Scan for the cell matching the given text and deliver its [x, y] coordinate at center. 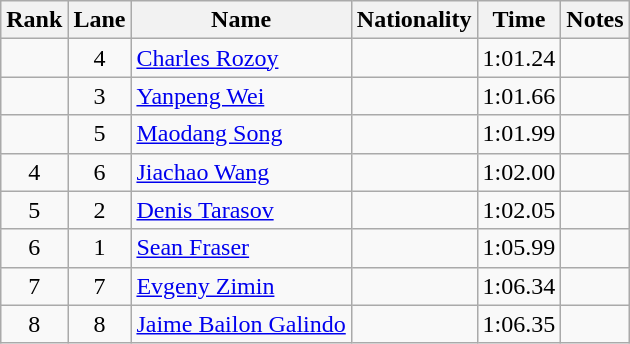
Notes [595, 20]
Evgeny Zimin [241, 286]
1 [100, 248]
1:01.99 [519, 134]
1:06.34 [519, 286]
Charles Rozoy [241, 58]
1:06.35 [519, 324]
1:05.99 [519, 248]
2 [100, 210]
Yanpeng Wei [241, 96]
Maodang Song [241, 134]
1:01.24 [519, 58]
Jaime Bailon Galindo [241, 324]
1:02.05 [519, 210]
1:02.00 [519, 172]
Denis Tarasov [241, 210]
1:01.66 [519, 96]
Lane [100, 20]
3 [100, 96]
Jiachao Wang [241, 172]
Nationality [414, 20]
Name [241, 20]
Time [519, 20]
Rank [34, 20]
Sean Fraser [241, 248]
